Search for the cell housing the specified text and yield its (x, y) center coordinate. 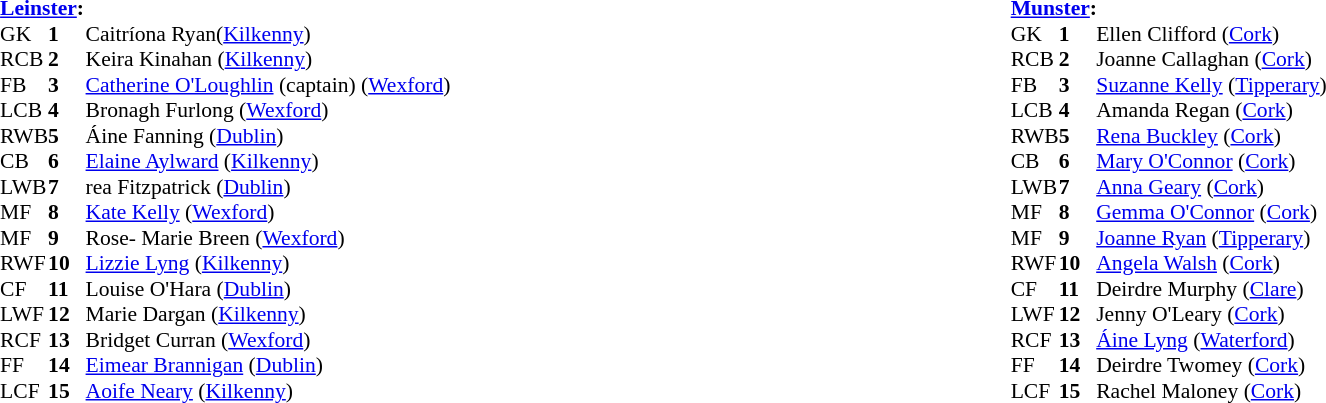
Kate Kelly (Wexford) (268, 213)
Marie Dargan (Kilkenny) (268, 315)
rea Fitzpatrick (Dublin) (268, 187)
Lizzie Lyng (Kilkenny) (268, 263)
Áine Fanning (Dublin) (268, 136)
Caitríona Ryan(Kilkenny) (268, 34)
Bridget Curran (Wexford) (268, 340)
Eimear Brannigan (Dublin) (268, 365)
Louise O'Hara (Dublin) (268, 289)
Keira Kinahan (Kilkenny) (268, 59)
Elaine Aylward (Kilkenny) (268, 161)
Rose- Marie Breen (Wexford) (268, 238)
Bronagh Furlong (Wexford) (268, 111)
Catherine O'Loughlin (captain) (Wexford) (268, 85)
